Return the (x, y) coordinate for the center point of the cell that contains the specified text.  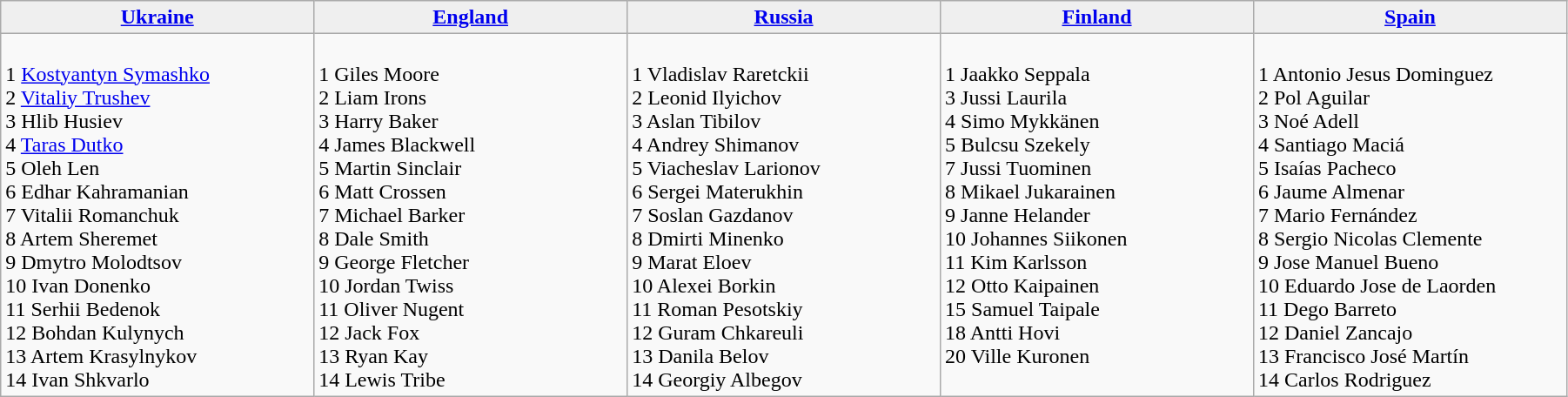
Spain (1410, 17)
Finland (1097, 17)
Ukraine (157, 17)
Russia (784, 17)
England (471, 17)
